From the cell containing the given text, extract its center point as (x, y) coordinate. 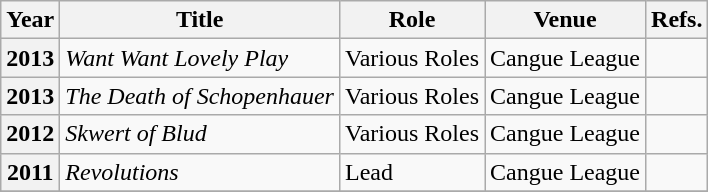
Year (30, 20)
Revolutions (200, 172)
Skwert of Blud (200, 134)
Lead (412, 172)
The Death of Schopenhauer (200, 96)
Role (412, 20)
Want Want Lovely Play (200, 58)
2011 (30, 172)
Title (200, 20)
Refs. (677, 20)
2012 (30, 134)
Venue (566, 20)
